Pinpoint the cell where the given text exists, returning its (X, Y) midpoint coordinate. 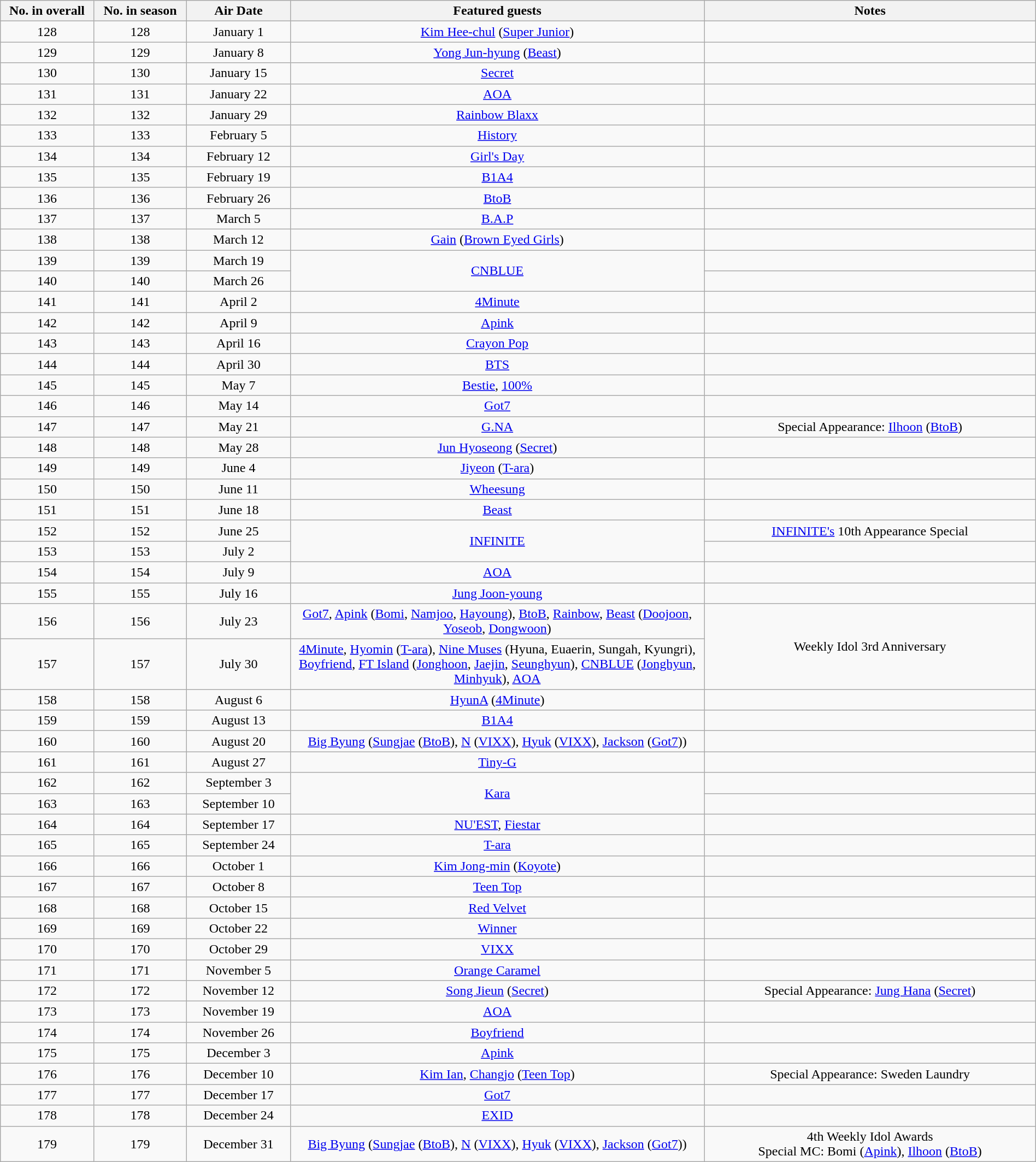
March 5 (238, 219)
No. in overall (47, 11)
September 10 (238, 804)
Crayon Pop (497, 344)
NU'EST, Fiestar (497, 824)
October 8 (238, 887)
October 1 (238, 866)
June 4 (238, 468)
EXID (497, 1116)
Jiyeon (T-ara) (497, 468)
T-ara (497, 845)
July 23 (238, 622)
February 19 (238, 177)
Yong Jun-hyung (Beast) (497, 52)
May 7 (238, 385)
Featured guests (497, 11)
Song Jieun (Secret) (497, 991)
February 12 (238, 156)
Secret (497, 73)
November 19 (238, 1012)
Teen Top (497, 887)
August 27 (238, 762)
December 31 (238, 1144)
January 8 (238, 52)
Got7, Apink (Bomi, Namjoo, Hayoung), BtoB, Rainbow, Beast (Doojoon, Yoseob, Dongwoon) (497, 622)
December 10 (238, 1074)
Wheesung (497, 489)
Gain (Brown Eyed Girls) (497, 239)
June 11 (238, 489)
February 26 (238, 198)
October 29 (238, 949)
April 30 (238, 364)
December 17 (238, 1095)
January 22 (238, 94)
June 25 (238, 530)
INFINITE's 10th Appearance Special (870, 530)
Red Velvet (497, 907)
December 3 (238, 1053)
History (497, 135)
February 5 (238, 135)
November 5 (238, 970)
April 16 (238, 344)
March 26 (238, 281)
Notes (870, 11)
June 18 (238, 510)
August 13 (238, 721)
Tiny-G (497, 762)
January 29 (238, 115)
Winner (497, 928)
Bestie, 100% (497, 385)
July 2 (238, 551)
April 2 (238, 302)
March 12 (238, 239)
Girl's Day (497, 156)
INFINITE (497, 541)
Rainbow Blaxx (497, 115)
July 16 (238, 593)
March 19 (238, 261)
Weekly Idol 3rd Anniversary (870, 647)
January 15 (238, 73)
September 24 (238, 845)
BtoB (497, 198)
Air Date (238, 11)
Kim Hee-chul (Super Junior) (497, 32)
Jun Hyoseong (Secret) (497, 447)
October 15 (238, 907)
Beast (497, 510)
4Minute (497, 302)
April 9 (238, 323)
Special Appearance: Jung Hana (Secret) (870, 991)
HyunA (4Minute) (497, 700)
VIXX (497, 949)
May 14 (238, 406)
January 1 (238, 32)
4th Weekly Idol Awards Special MC: Bomi (Apink), Ilhoon (BtoB) (870, 1144)
October 22 (238, 928)
BTS (497, 364)
Boyfriend (497, 1033)
September 17 (238, 824)
May 28 (238, 447)
August 6 (238, 700)
September 3 (238, 783)
Special Appearance: Sweden Laundry (870, 1074)
Kara (497, 793)
August 20 (238, 741)
Kim Ian, Changjo (Teen Top) (497, 1074)
July 9 (238, 572)
July 30 (238, 664)
B.A.P (497, 219)
November 26 (238, 1033)
No. in season (140, 11)
Jung Joon-young (497, 593)
G.NA (497, 427)
Special Appearance: Ilhoon (BtoB) (870, 427)
May 21 (238, 427)
Orange Caramel (497, 970)
December 24 (238, 1116)
November 12 (238, 991)
CNBLUE (497, 271)
Kim Jong-min (Koyote) (497, 866)
